Determine the [X, Y] coordinate at the center of the cell enclosing the given text.  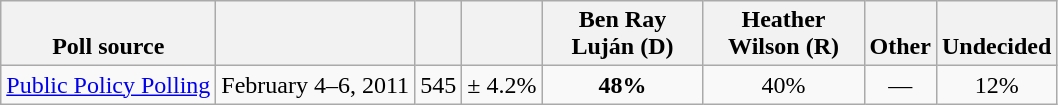
HeatherWilson (R) [784, 34]
12% [996, 85]
— [900, 85]
± 4.2% [502, 85]
February 4–6, 2011 [316, 85]
Ben RayLuján (D) [622, 34]
Public Policy Polling [108, 85]
40% [784, 85]
Other [900, 34]
48% [622, 85]
545 [438, 85]
Poll source [108, 34]
Undecided [996, 34]
